Extract the [x, y] coordinate from the center of the cell holding the provided text.  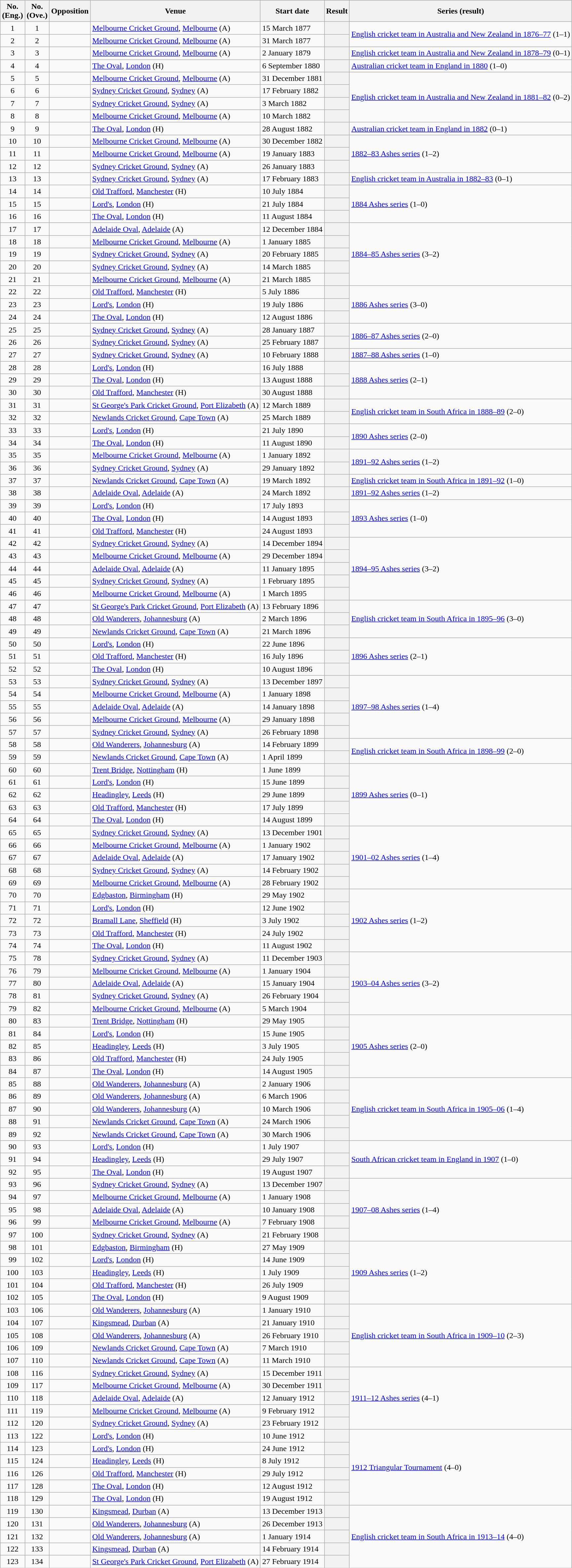
13 December 1897 [292, 682]
15 June 1899 [292, 782]
111 [13, 1411]
14 February 1902 [292, 870]
21 March 1885 [292, 279]
1886–87 Ashes series (2–0) [461, 336]
19 March 1892 [292, 481]
6 March 1906 [292, 1096]
Series (result) [461, 11]
14 August 1893 [292, 518]
14 August 1905 [292, 1071]
31 December 1881 [292, 78]
29 July 1907 [292, 1159]
19 July 1886 [292, 304]
26 February 1904 [292, 996]
15 December 1911 [292, 1373]
24 June 1912 [292, 1448]
1888 Ashes series (2–1) [461, 380]
1897–98 Ashes series (1–4) [461, 707]
27 February 1914 [292, 1561]
12 August 1912 [292, 1486]
28 January 1887 [292, 330]
26 February 1898 [292, 732]
Australian cricket team in England in 1882 (0–1) [461, 128]
1 February 1895 [292, 581]
13 August 1888 [292, 380]
7 February 1908 [292, 1222]
131 [37, 1524]
3 July 1902 [292, 920]
14 December 1894 [292, 543]
English cricket team in Australia in 1882–83 (0–1) [461, 179]
15 January 1904 [292, 983]
30 August 1888 [292, 393]
132 [37, 1536]
1 January 1902 [292, 845]
10 March 1906 [292, 1109]
1893 Ashes series (1–0) [461, 518]
15 March 1877 [292, 28]
1894–95 Ashes series (3–2) [461, 568]
27 May 1909 [292, 1247]
17 July 1899 [292, 807]
Bramall Lane, Sheffield (H) [176, 920]
1886 Ashes series (3–0) [461, 304]
128 [37, 1486]
No.(Eng.) [13, 11]
Australian cricket team in England in 1880 (1–0) [461, 66]
1912 Triangular Tournament (4–0) [461, 1467]
24 March 1892 [292, 493]
11 January 1895 [292, 568]
1 July 1907 [292, 1147]
English cricket team in South Africa in 1898–99 (2–0) [461, 751]
South African cricket team in England in 1907 (1–0) [461, 1159]
1907–08 Ashes series (1–4) [461, 1210]
11 August 1890 [292, 443]
12 January 1912 [292, 1398]
29 May 1905 [292, 1021]
1 January 1908 [292, 1197]
133 [37, 1549]
1884 Ashes series (1–0) [461, 204]
17 February 1882 [292, 91]
30 December 1882 [292, 141]
English cricket team in South Africa in 1909–10 (2–3) [461, 1335]
29 January 1898 [292, 719]
21 March 1896 [292, 631]
English cricket team in Australia and New Zealand in 1876–77 (1–1) [461, 34]
10 August 1896 [292, 669]
3 July 1905 [292, 1046]
121 [13, 1536]
9 February 1912 [292, 1411]
76 [13, 971]
English cricket team in South Africa in 1895–96 (3–0) [461, 619]
3 March 1882 [292, 103]
English cricket team in South Africa in 1891–92 (1–0) [461, 481]
25 March 1889 [292, 418]
1 April 1899 [292, 757]
22 June 1896 [292, 644]
1 January 1898 [292, 694]
11 March 1910 [292, 1360]
134 [37, 1561]
English cricket team in Australia and New Zealand in 1881–82 (0–2) [461, 97]
115 [13, 1461]
19 August 1912 [292, 1499]
5 March 1904 [292, 1009]
1890 Ashes series (2–0) [461, 437]
1909 Ashes series (1–2) [461, 1272]
16 July 1896 [292, 657]
6 September 1880 [292, 66]
112 [13, 1423]
21 July 1890 [292, 430]
5 July 1886 [292, 292]
1903–04 Ashes series (3–2) [461, 983]
77 [13, 983]
1901–02 Ashes series (1–4) [461, 858]
1899 Ashes series (0–1) [461, 795]
30 March 1906 [292, 1134]
1905 Ashes series (2–0) [461, 1046]
11 August 1884 [292, 217]
English cricket team in South Africa in 1905–06 (1–4) [461, 1109]
129 [37, 1499]
24 July 1902 [292, 933]
26 January 1883 [292, 166]
24 July 1905 [292, 1059]
12 March 1889 [292, 405]
29 May 1902 [292, 895]
24 March 1906 [292, 1122]
25 February 1887 [292, 342]
17 January 1902 [292, 858]
7 March 1910 [292, 1348]
1 January 1904 [292, 971]
10 January 1908 [292, 1210]
21 January 1910 [292, 1323]
Start date [292, 11]
14 June 1909 [292, 1260]
10 February 1888 [292, 355]
31 March 1877 [292, 41]
20 February 1885 [292, 254]
15 June 1905 [292, 1034]
26 December 1913 [292, 1524]
1902 Ashes series (1–2) [461, 920]
113 [13, 1436]
29 July 1912 [292, 1474]
9 August 1909 [292, 1298]
17 February 1883 [292, 179]
1911–12 Ashes series (4–1) [461, 1398]
1 January 1892 [292, 455]
10 July 1884 [292, 192]
21 February 1908 [292, 1235]
19 January 1883 [292, 154]
1 January 1910 [292, 1310]
1887–88 Ashes series (1–0) [461, 355]
Result [337, 11]
1896 Ashes series (2–1) [461, 657]
14 March 1885 [292, 267]
13 December 1901 [292, 833]
12 June 1902 [292, 908]
11 August 1902 [292, 945]
26 July 1909 [292, 1285]
2 January 1879 [292, 53]
1 July 1909 [292, 1272]
1 March 1895 [292, 594]
75 [13, 958]
8 July 1912 [292, 1461]
24 August 1893 [292, 531]
Opposition [70, 11]
126 [37, 1474]
19 August 1907 [292, 1172]
16 July 1888 [292, 368]
26 February 1910 [292, 1335]
29 June 1899 [292, 795]
114 [13, 1448]
21 July 1884 [292, 204]
1 January 1914 [292, 1536]
28 August 1882 [292, 128]
14 January 1898 [292, 707]
English cricket team in South Africa in 1888–89 (2–0) [461, 411]
17 July 1893 [292, 506]
No.(Ove.) [37, 11]
1 June 1899 [292, 770]
10 March 1882 [292, 116]
2 January 1906 [292, 1084]
10 June 1912 [292, 1436]
130 [37, 1511]
14 August 1899 [292, 820]
1884–85 Ashes series (3–2) [461, 254]
14 February 1914 [292, 1549]
30 December 1911 [292, 1386]
13 December 1907 [292, 1185]
Venue [176, 11]
2 March 1896 [292, 619]
28 February 1902 [292, 883]
13 February 1896 [292, 606]
12 December 1884 [292, 229]
23 February 1912 [292, 1423]
13 December 1913 [292, 1511]
English cricket team in South Africa in 1913–14 (4–0) [461, 1536]
11 December 1903 [292, 958]
1 January 1885 [292, 242]
124 [37, 1461]
English cricket team in Australia and New Zealand in 1878–79 (0–1) [461, 53]
1882–83 Ashes series (1–2) [461, 154]
12 August 1886 [292, 317]
29 December 1894 [292, 556]
29 January 1892 [292, 468]
14 February 1899 [292, 744]
